Scan for the cell matching the given text and deliver its (X, Y) coordinate at center. 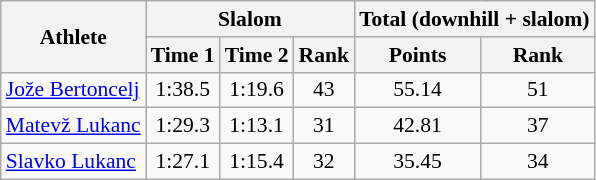
42.81 (418, 126)
Time 1 (183, 55)
Slalom (250, 19)
37 (538, 126)
43 (324, 90)
31 (324, 126)
32 (324, 162)
55.14 (418, 90)
35.45 (418, 162)
1:38.5 (183, 90)
Time 2 (257, 55)
Jože Bertoncelj (74, 90)
1:15.4 (257, 162)
Total (downhill + slalom) (474, 19)
51 (538, 90)
1:13.1 (257, 126)
Athlete (74, 36)
1:29.3 (183, 126)
Slavko Lukanc (74, 162)
Points (418, 55)
Matevž Lukanc (74, 126)
1:27.1 (183, 162)
1:19.6 (257, 90)
34 (538, 162)
